Capture the cell that displays the provided text and extract its (X, Y) central coordinate. 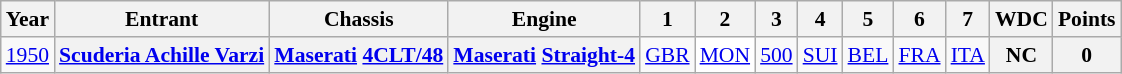
Scuderia Achille Varzi (162, 55)
5 (868, 19)
Chassis (358, 19)
Maserati 4CLT/48 (358, 55)
BEL (868, 55)
MON (726, 55)
Entrant (162, 19)
Engine (544, 19)
WDC (1022, 19)
500 (776, 55)
NC (1022, 55)
Maserati Straight-4 (544, 55)
1 (668, 19)
Year (28, 19)
ITA (968, 55)
2 (726, 19)
GBR (668, 55)
FRA (919, 55)
3 (776, 19)
7 (968, 19)
4 (820, 19)
6 (919, 19)
1950 (28, 55)
SUI (820, 55)
Points (1087, 19)
0 (1087, 55)
